Return the [x, y] coordinate for the center point of the cell that contains the specified text.  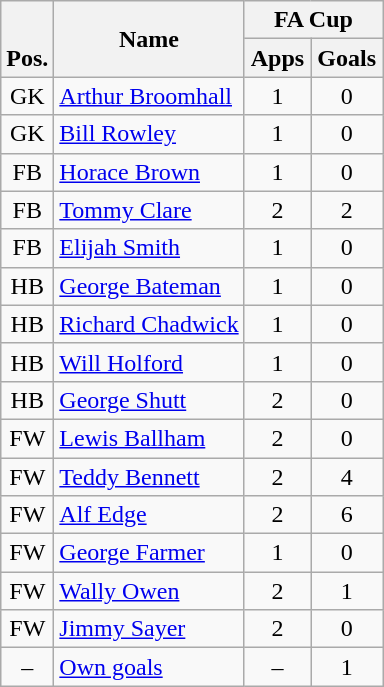
Own goals [149, 667]
Horace Brown [149, 172]
George Farmer [149, 553]
4 [347, 477]
Apps [278, 58]
Teddy Bennett [149, 477]
Name [149, 39]
George Bateman [149, 286]
Tommy Clare [149, 210]
George Shutt [149, 400]
Jimmy Sayer [149, 629]
Pos. [28, 39]
Wally Owen [149, 591]
FA Cup [314, 20]
Will Holford [149, 362]
6 [347, 515]
Goals [347, 58]
Bill Rowley [149, 134]
Alf Edge [149, 515]
Arthur Broomhall [149, 96]
Elijah Smith [149, 248]
Lewis Ballham [149, 438]
Richard Chadwick [149, 324]
